From the cell containing the given text, extract its center point as [x, y] coordinate. 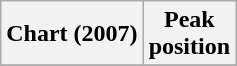
Peakposition [189, 34]
Chart (2007) [72, 34]
